Provide the (x, y) coordinate of the cell's center where the given text is located.  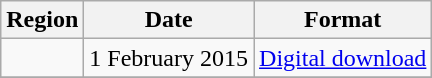
Digital download (343, 58)
Format (343, 20)
Region (42, 20)
Date (169, 20)
1 February 2015 (169, 58)
